Find where the given text appears and provide that cell's center as [X, Y] coordinate. 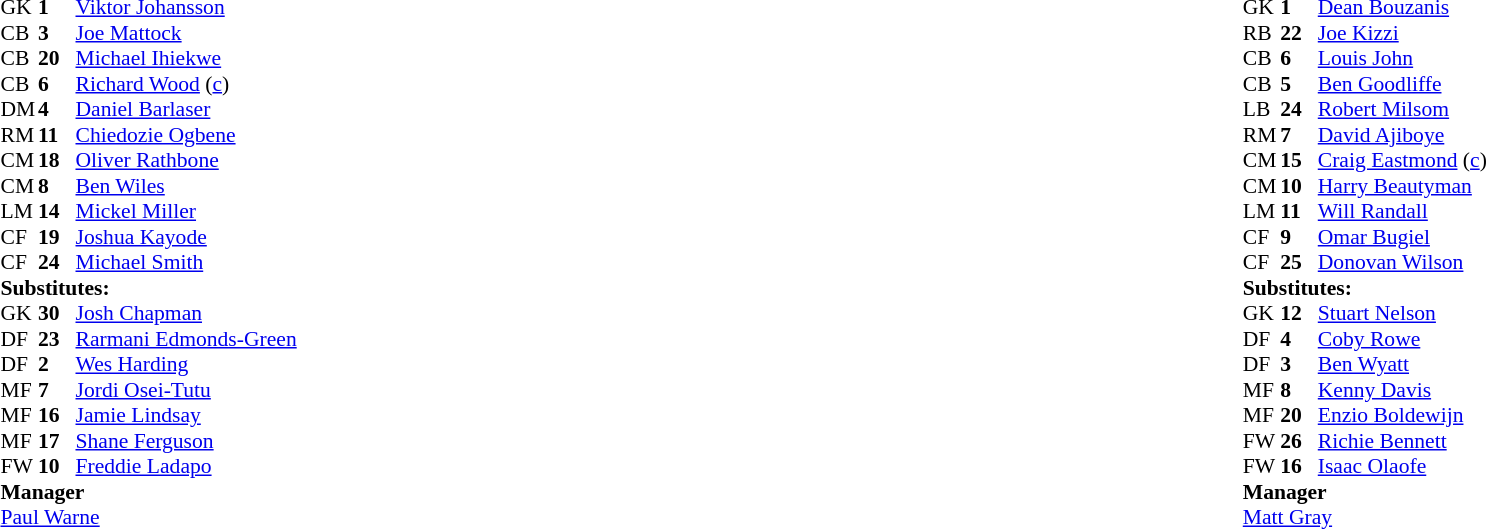
Joshua Kayode [186, 237]
LB [1262, 109]
Shane Ferguson [186, 441]
Ben Wiles [186, 186]
5 [1299, 84]
Jordi Osei-Tutu [186, 390]
Richard Wood (c) [186, 84]
Wes Harding [186, 365]
Rarmani Edmonds-Green [186, 339]
Josh Chapman [186, 313]
Freddie Ladapo [186, 467]
Jamie Lindsay [186, 415]
RB [1262, 33]
22 [1299, 33]
2 [57, 365]
23 [57, 339]
26 [1299, 441]
18 [57, 161]
Michael Smith [186, 263]
25 [1299, 263]
Manager [148, 492]
Michael Ihiekwe [186, 59]
9 [1299, 237]
17 [57, 441]
12 [1299, 313]
19 [57, 237]
15 [1299, 161]
Mickel Miller [186, 211]
Substitutes: [148, 288]
14 [57, 211]
DM [19, 109]
Chiedozie Ogbene [186, 135]
Joe Mattock [186, 33]
Oliver Rathbone [186, 161]
30 [57, 313]
Daniel Barlaser [186, 109]
